Find where the given text appears and provide that cell's center as [X, Y] coordinate. 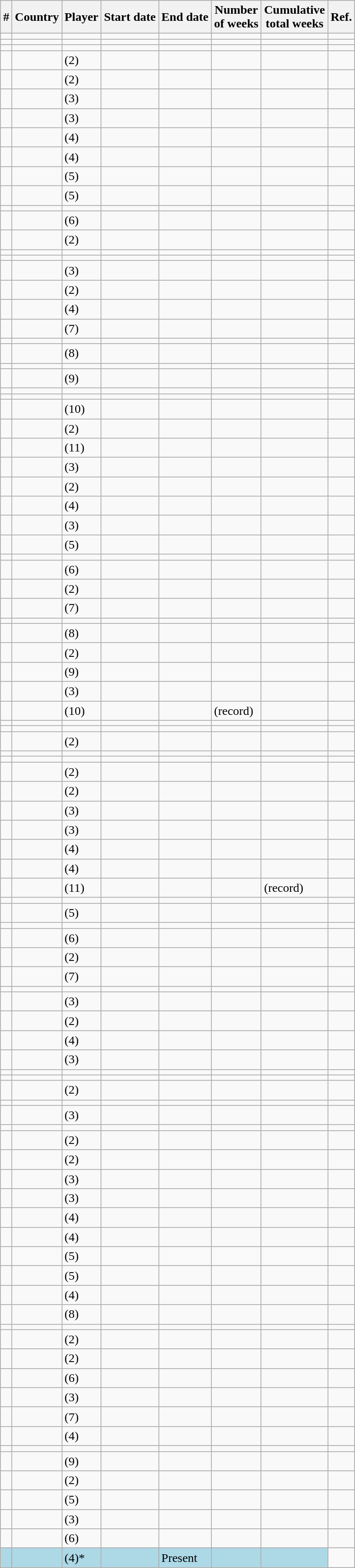
Present [185, 1558]
Numberof weeks [236, 17]
Player [82, 17]
End date [185, 17]
# [6, 17]
Ref. [341, 17]
(4)* [82, 1558]
Cumulativetotal weeks [295, 17]
Country [37, 17]
Start date [130, 17]
